Return the (x, y) coordinate for the center point of the cell that contains the specified text.  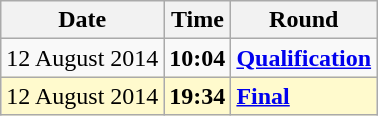
10:04 (198, 58)
19:34 (198, 96)
Time (198, 20)
Round (304, 20)
Qualification (304, 58)
Final (304, 96)
Date (82, 20)
